From the cell containing the given text, extract its center point as (X, Y) coordinate. 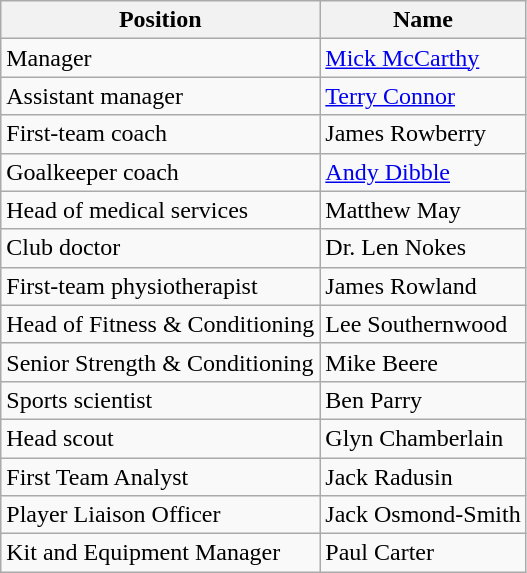
Sports scientist (160, 400)
Paul Carter (423, 553)
First-team coach (160, 134)
Player Liaison Officer (160, 515)
Andy Dibble (423, 172)
Club doctor (160, 248)
Position (160, 20)
Head of medical services (160, 210)
First Team Analyst (160, 477)
Jack Osmond-Smith (423, 515)
Ben Parry (423, 400)
James Rowberry (423, 134)
Dr. Len Nokes (423, 248)
Mick McCarthy (423, 58)
Head of Fitness & Conditioning (160, 324)
Mike Beere (423, 362)
Assistant manager (160, 96)
Terry Connor (423, 96)
Lee Southernwood (423, 324)
Matthew May (423, 210)
Manager (160, 58)
Glyn Chamberlain (423, 438)
Goalkeeper coach (160, 172)
Senior Strength & Conditioning (160, 362)
James Rowland (423, 286)
Jack Radusin (423, 477)
First-team physiotherapist (160, 286)
Head scout (160, 438)
Kit and Equipment Manager (160, 553)
Name (423, 20)
